Capture the cell that displays the provided text and extract its (x, y) central coordinate. 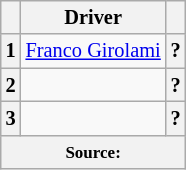
3 (11, 118)
Franco Girolami (94, 51)
Source: (94, 152)
2 (11, 85)
1 (11, 51)
Driver (94, 17)
